Return [x, y] of the center of cell containing provided text 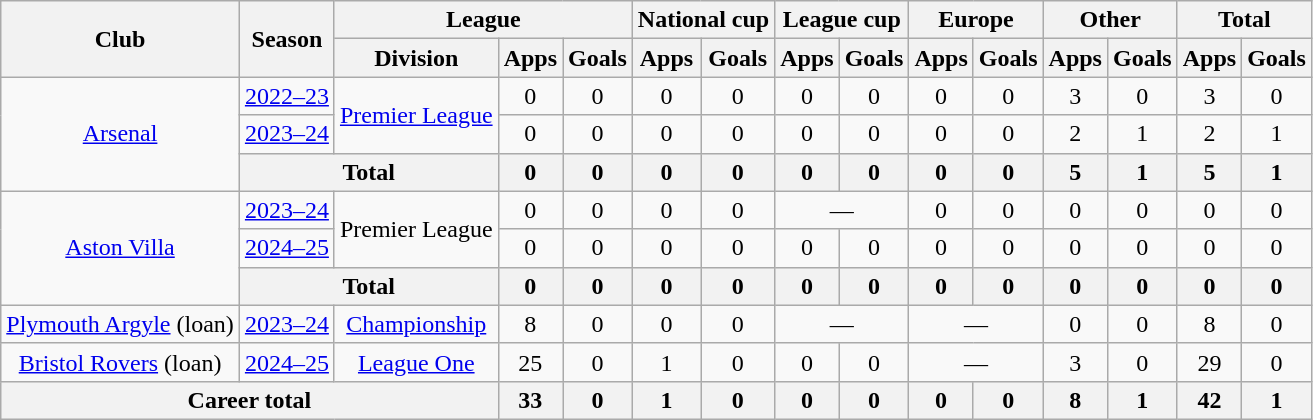
Other [1110, 20]
Season [286, 39]
Plymouth Argyle (loan) [120, 324]
Aston Villa [120, 248]
Arsenal [120, 134]
42 [1209, 400]
Career total [250, 400]
League cup [842, 20]
League One [416, 362]
25 [530, 362]
Division [416, 58]
Championship [416, 324]
National cup [703, 20]
Europe [976, 20]
Bristol Rovers (loan) [120, 362]
2022–23 [286, 96]
League [483, 20]
Club [120, 39]
33 [530, 400]
29 [1209, 362]
